Return the [X, Y] coordinate for the center point of the cell that contains the specified text.  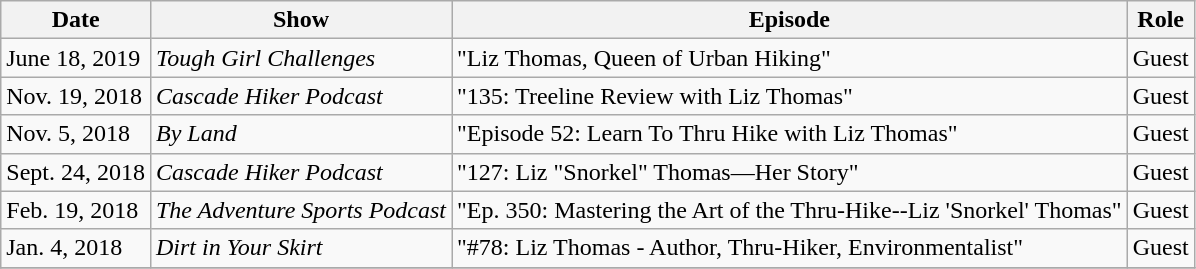
"127: Liz "Snorkel" Thomas—Her Story" [790, 172]
"135: Treeline Review with Liz Thomas" [790, 96]
Jan. 4, 2018 [76, 248]
Role [1160, 20]
"#78: Liz Thomas - Author, Thru-Hiker, Environmentalist" [790, 248]
The Adventure Sports Podcast [300, 210]
By Land [300, 134]
Feb. 19, 2018 [76, 210]
Date [76, 20]
"Episode 52: Learn To Thru Hike with Liz Thomas" [790, 134]
Episode [790, 20]
"Liz Thomas, Queen of Urban Hiking" [790, 58]
Nov. 5, 2018 [76, 134]
"Ep. 350: Mastering the Art of the Thru-Hike--Liz 'Snorkel' Thomas" [790, 210]
Sept. 24, 2018 [76, 172]
Tough Girl Challenges [300, 58]
June 18, 2019 [76, 58]
Nov. 19, 2018 [76, 96]
Dirt in Your Skirt [300, 248]
Show [300, 20]
